Pinpoint the cell where the given text exists, returning its [x, y] midpoint coordinate. 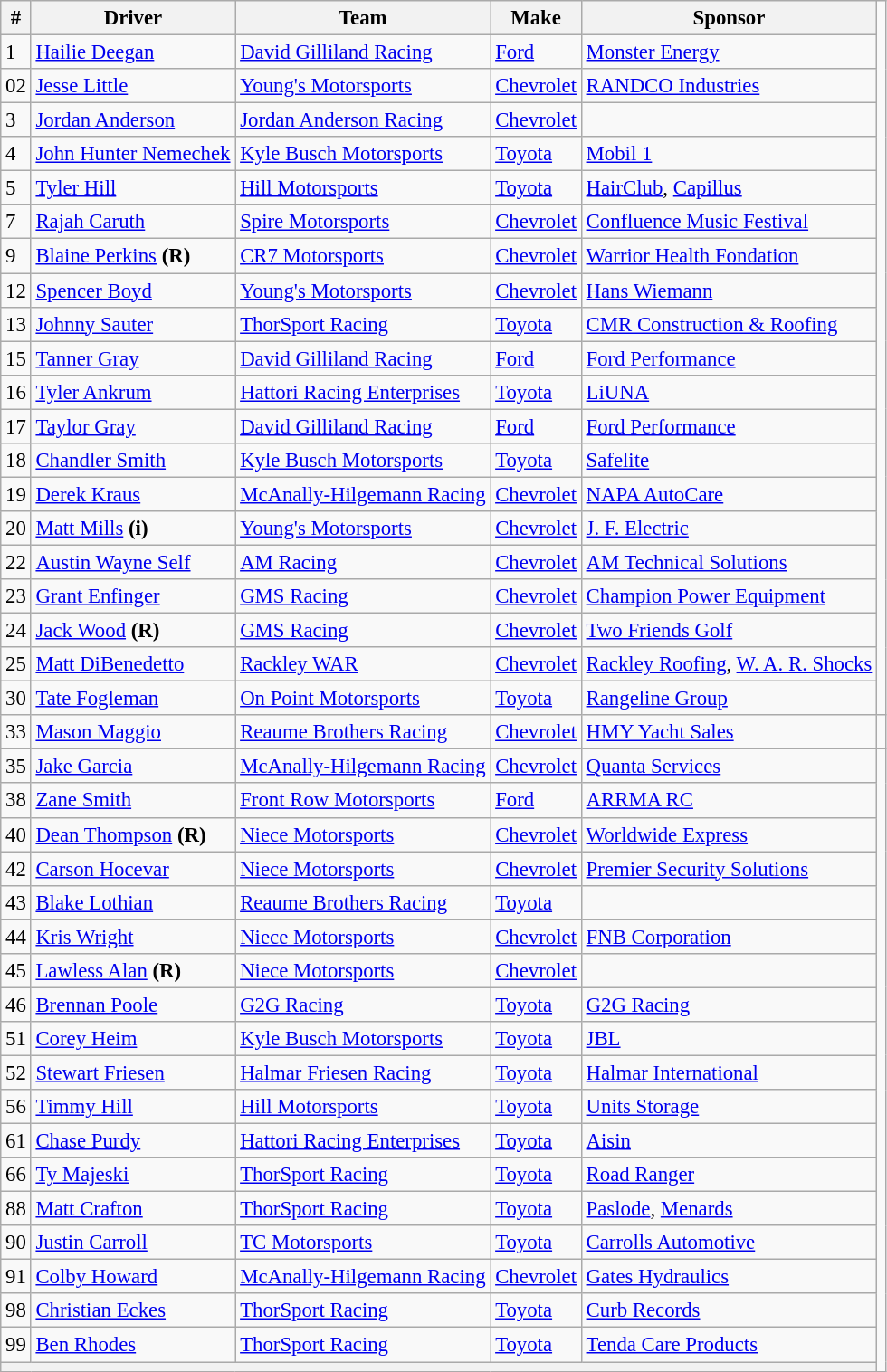
Aisin [729, 1141]
Tate Fogleman [133, 699]
John Hunter Nemechek [133, 154]
19 [16, 494]
1 [16, 52]
Mason Maggio [133, 732]
Worldwide Express [729, 834]
Ty Majeski [133, 1175]
99 [16, 1345]
Kris Wright [133, 937]
25 [16, 664]
Paslode, Menards [729, 1209]
Jack Wood (R) [133, 631]
33 [16, 732]
TC Motorsports [363, 1243]
Johnny Sauter [133, 324]
Spire Motorsports [363, 222]
Tyler Hill [133, 188]
Zane Smith [133, 801]
Jesse Little [133, 86]
Confluence Music Festival [729, 222]
3 [16, 120]
Blaine Perkins (R) [133, 256]
88 [16, 1209]
Road Ranger [729, 1175]
Front Row Motorsports [363, 801]
LiUNA [729, 392]
12 [16, 291]
HairClub, Capillus [729, 188]
Ben Rhodes [133, 1345]
Units Storage [729, 1107]
AM Technical Solutions [729, 562]
Champion Power Equipment [729, 596]
Jordan Anderson [133, 120]
5 [16, 188]
98 [16, 1311]
15 [16, 358]
Grant Enfinger [133, 596]
Monster Energy [729, 52]
35 [16, 767]
18 [16, 461]
Lawless Alan (R) [133, 971]
Chandler Smith [133, 461]
Safelite [729, 461]
Stewart Friesen [133, 1072]
Matt Mills (i) [133, 529]
23 [16, 596]
13 [16, 324]
Blake Lothian [133, 902]
61 [16, 1141]
Taylor Gray [133, 426]
CR7 Motorsports [363, 256]
Brennan Poole [133, 1005]
Chase Purdy [133, 1141]
Quanta Services [729, 767]
30 [16, 699]
Halmar Friesen Racing [363, 1072]
RANDCO Industries [729, 86]
Gates Hydraulics [729, 1277]
40 [16, 834]
AM Racing [363, 562]
Mobil 1 [729, 154]
7 [16, 222]
Two Friends Golf [729, 631]
46 [16, 1005]
Make [536, 18]
51 [16, 1039]
Warrior Health Fondation [729, 256]
42 [16, 869]
Team [363, 18]
HMY Yacht Sales [729, 732]
66 [16, 1175]
Rangeline Group [729, 699]
# [16, 18]
Driver [133, 18]
Timmy Hill [133, 1107]
Rackley WAR [363, 664]
Matt DiBenedetto [133, 664]
Carson Hocevar [133, 869]
Carrolls Automotive [729, 1243]
Jordan Anderson Racing [363, 120]
Rajah Caruth [133, 222]
22 [16, 562]
91 [16, 1277]
56 [16, 1107]
Derek Kraus [133, 494]
NAPA AutoCare [729, 494]
44 [16, 937]
J. F. Electric [729, 529]
Justin Carroll [133, 1243]
43 [16, 902]
38 [16, 801]
4 [16, 154]
Austin Wayne Self [133, 562]
17 [16, 426]
Colby Howard [133, 1277]
CMR Construction & Roofing [729, 324]
02 [16, 86]
On Point Motorsports [363, 699]
Jake Garcia [133, 767]
Sponsor [729, 18]
20 [16, 529]
Rackley Roofing, W. A. R. Shocks [729, 664]
16 [16, 392]
24 [16, 631]
Hailie Deegan [133, 52]
45 [16, 971]
Tanner Gray [133, 358]
Spencer Boyd [133, 291]
52 [16, 1072]
Christian Eckes [133, 1311]
Tenda Care Products [729, 1345]
Tyler Ankrum [133, 392]
JBL [729, 1039]
FNB Corporation [729, 937]
9 [16, 256]
Matt Crafton [133, 1209]
Premier Security Solutions [729, 869]
90 [16, 1243]
Halmar International [729, 1072]
Dean Thompson (R) [133, 834]
Curb Records [729, 1311]
Corey Heim [133, 1039]
ARRMA RC [729, 801]
Hans Wiemann [729, 291]
